Detect which cell encompasses the target text, then output its (X, Y) center coordinate. 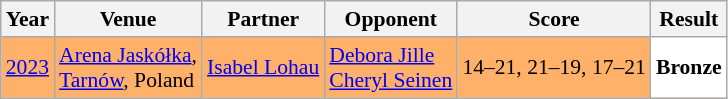
2023 (28, 68)
Partner (263, 19)
Venue (128, 19)
Result (689, 19)
Bronze (689, 68)
14–21, 21–19, 17–21 (554, 68)
Opponent (390, 19)
Arena Jaskółka,Tarnów, Poland (128, 68)
Debora Jille Cheryl Seinen (390, 68)
Year (28, 19)
Isabel Lohau (263, 68)
Score (554, 19)
